From the cell containing the given text, extract its center point as (x, y) coordinate. 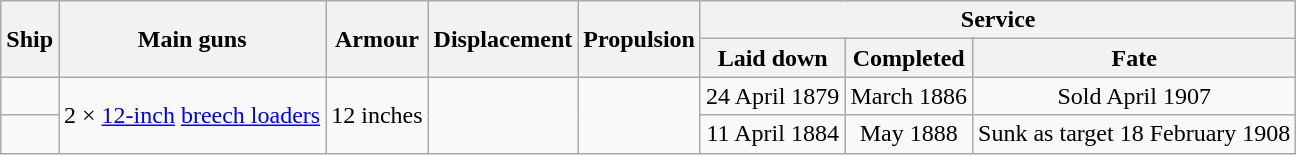
Sold April 1907 (1134, 96)
Displacement (503, 39)
2 × 12-inch breech loaders (192, 115)
March 1886 (909, 96)
Sunk as target 18 February 1908 (1134, 134)
Main guns (192, 39)
May 1888 (909, 134)
24 April 1879 (772, 96)
Completed (909, 58)
Laid down (772, 58)
Fate (1134, 58)
11 April 1884 (772, 134)
Propulsion (640, 39)
Ship (30, 39)
12 inches (377, 115)
Armour (377, 39)
Service (998, 20)
